Scan for the cell matching the given text and deliver its (x, y) coordinate at center. 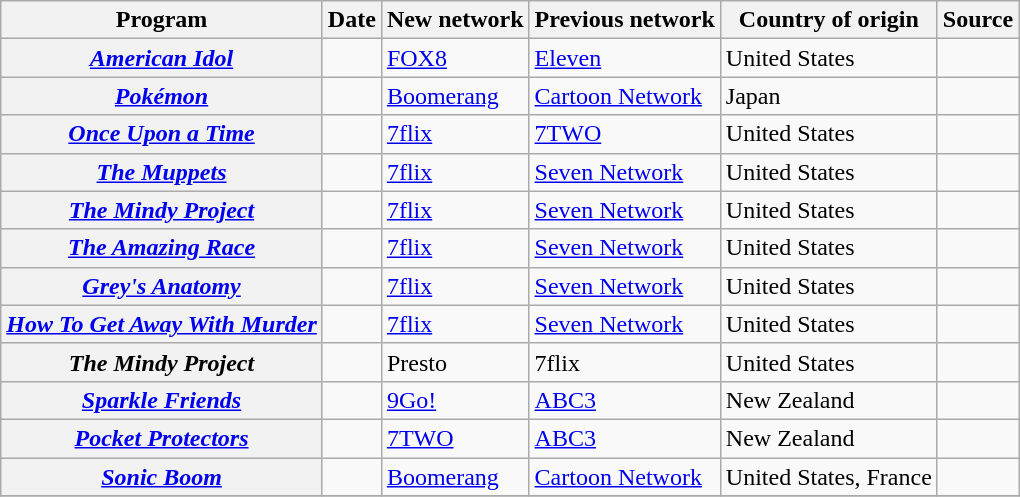
Grey's Anatomy (162, 286)
Previous network (624, 20)
New network (455, 20)
FOX8 (455, 58)
Pocket Protectors (162, 438)
The Muppets (162, 172)
American Idol (162, 58)
The Amazing Race (162, 248)
9Go! (455, 400)
Presto (455, 362)
United States, France (828, 477)
How To Get Away With Murder (162, 324)
Country of origin (828, 20)
Eleven (624, 58)
Date (352, 20)
Sonic Boom (162, 477)
Japan (828, 96)
Sparkle Friends (162, 400)
Program (162, 20)
Source (978, 20)
Once Upon a Time (162, 134)
Pokémon (162, 96)
